Determine the (x, y) coordinate at the center of the cell enclosing the given text.  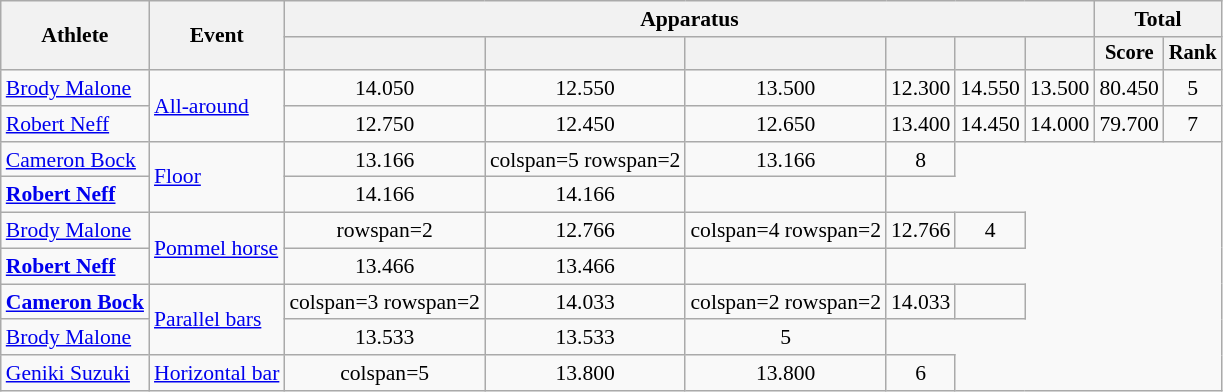
80.450 (1128, 88)
79.700 (1128, 124)
14.000 (1060, 124)
14.550 (990, 88)
Apparatus (689, 19)
13.400 (920, 124)
14.050 (384, 88)
4 (990, 231)
Parallel bars (216, 320)
Horizontal bar (216, 373)
12.550 (586, 88)
Athlete (75, 36)
Score (1128, 54)
14.450 (990, 124)
Rank (1193, 54)
colspan=4 rowspan=2 (786, 231)
colspan=5 (384, 373)
Total (1158, 19)
8 (920, 160)
All-around (216, 106)
colspan=2 rowspan=2 (786, 302)
12.750 (384, 124)
Pommel horse (216, 248)
rowspan=2 (384, 231)
colspan=3 rowspan=2 (384, 302)
Floor (216, 178)
12.650 (786, 124)
12.450 (586, 124)
Geniki Suzuki (75, 373)
6 (920, 373)
12.300 (920, 88)
Event (216, 36)
colspan=5 rowspan=2 (586, 160)
7 (1193, 124)
